Scan for the cell matching the given text and deliver its (x, y) coordinate at center. 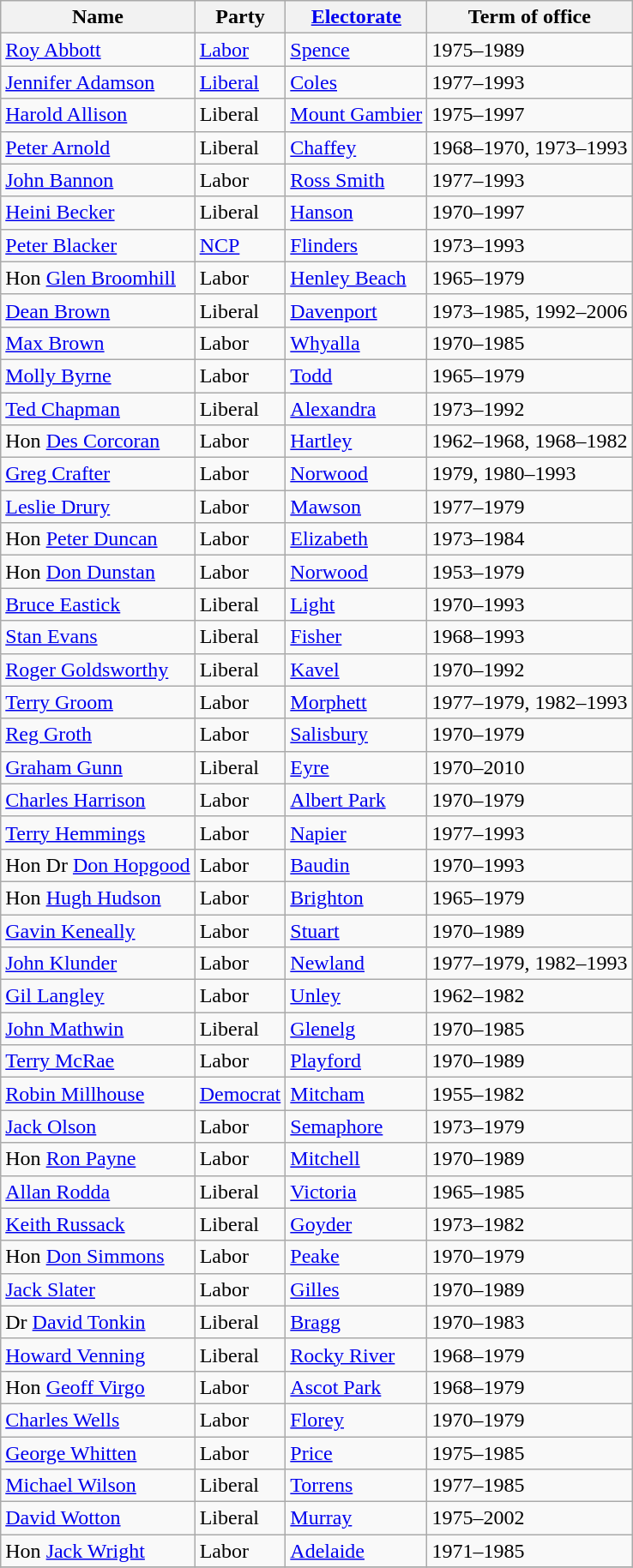
Hon Peter Duncan (98, 539)
John Bannon (98, 180)
Roger Goldsworthy (98, 670)
Davenport (357, 310)
Jennifer Adamson (98, 82)
1975–1989 (530, 50)
Charles Wells (98, 1420)
Napier (357, 832)
Florey (357, 1420)
Semaphore (357, 1126)
Playford (357, 1061)
Gavin Keneally (98, 930)
Unley (357, 996)
Hon Des Corcoran (98, 442)
Greg Crafter (98, 474)
Stan Evans (98, 637)
Terry Groom (98, 702)
Ted Chapman (98, 409)
Leslie Drury (98, 507)
Morphett (357, 702)
Hon Jack Wright (98, 1551)
Robin Millhouse (98, 1094)
Murray (357, 1518)
1970–1983 (530, 1322)
1965–1985 (530, 1192)
Stuart (357, 930)
Reg Groth (98, 735)
Terry McRae (98, 1061)
Graham Gunn (98, 767)
Dean Brown (98, 310)
Kavel (357, 670)
1968–1970, 1973–1993 (530, 147)
Peter Arnold (98, 147)
Gil Langley (98, 996)
1962–1968, 1968–1982 (530, 442)
Hon Hugh Hudson (98, 898)
1973–1979 (530, 1126)
Elizabeth (357, 539)
1973–1992 (530, 409)
Whyalla (357, 343)
Light (357, 604)
Henley Beach (357, 278)
1975–1997 (530, 115)
Hon Glen Broomhill (98, 278)
Heini Becker (98, 213)
Howard Venning (98, 1355)
Eyre (357, 767)
Roy Abbott (98, 50)
Todd (357, 375)
Ross Smith (357, 180)
1973–1985, 1992–2006 (530, 310)
Ascot Park (357, 1387)
Hon Don Dunstan (98, 572)
Coles (357, 82)
1977–1985 (530, 1486)
Hon Don Simmons (98, 1257)
Torrens (357, 1486)
Newland (357, 964)
Term of office (530, 17)
1975–2002 (530, 1518)
1977–1979 (530, 507)
1968–1993 (530, 637)
Mitchell (357, 1159)
Name (98, 17)
Jack Slater (98, 1289)
Baudin (357, 865)
Hon Geoff Virgo (98, 1387)
Dr David Tonkin (98, 1322)
Peake (357, 1257)
Jack Olson (98, 1126)
Spence (357, 50)
1970–2010 (530, 767)
Hon Ron Payne (98, 1159)
1975–1985 (530, 1453)
Terry Hemmings (98, 832)
Max Brown (98, 343)
Fisher (357, 637)
Bruce Eastick (98, 604)
Gilles (357, 1289)
Hon Dr Don Hopgood (98, 865)
George Whitten (98, 1453)
Harold Allison (98, 115)
1953–1979 (530, 572)
Chaffey (357, 147)
1970–1992 (530, 670)
Victoria (357, 1192)
1971–1985 (530, 1551)
NCP (240, 245)
Party (240, 17)
Hanson (357, 213)
Price (357, 1453)
Michael Wilson (98, 1486)
Rocky River (357, 1355)
Glenelg (357, 1029)
John Mathwin (98, 1029)
1979, 1980–1993 (530, 474)
Bragg (357, 1322)
Goyder (357, 1224)
1962–1982 (530, 996)
1955–1982 (530, 1094)
1973–1982 (530, 1224)
Democrat (240, 1094)
Electorate (357, 17)
Mitcham (357, 1094)
Molly Byrne (98, 375)
John Klunder (98, 964)
Salisbury (357, 735)
Hartley (357, 442)
David Wotton (98, 1518)
1970–1997 (530, 213)
Albert Park (357, 800)
Charles Harrison (98, 800)
Keith Russack (98, 1224)
1973–1993 (530, 245)
Peter Blacker (98, 245)
Alexandra (357, 409)
Brighton (357, 898)
Allan Rodda (98, 1192)
Adelaide (357, 1551)
1973–1984 (530, 539)
Mawson (357, 507)
Flinders (357, 245)
Mount Gambier (357, 115)
